Extract the (x, y) coordinate from the center of the cell holding the provided text.  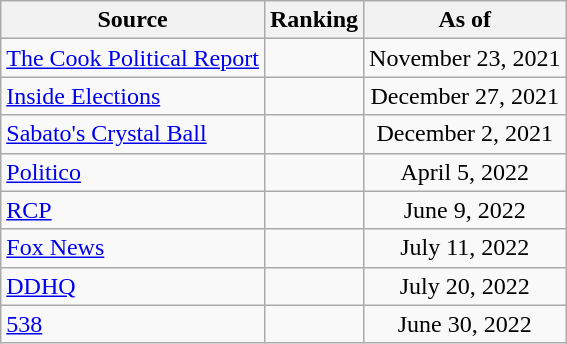
Sabato's Crystal Ball (133, 134)
The Cook Political Report (133, 58)
Politico (133, 172)
Fox News (133, 248)
December 27, 2021 (465, 96)
RCP (133, 210)
November 23, 2021 (465, 58)
Inside Elections (133, 96)
June 9, 2022 (465, 210)
Ranking (314, 20)
As of (465, 20)
June 30, 2022 (465, 324)
July 11, 2022 (465, 248)
July 20, 2022 (465, 286)
April 5, 2022 (465, 172)
538 (133, 324)
December 2, 2021 (465, 134)
Source (133, 20)
DDHQ (133, 286)
